Find where the given text appears and provide that cell's center as [X, Y] coordinate. 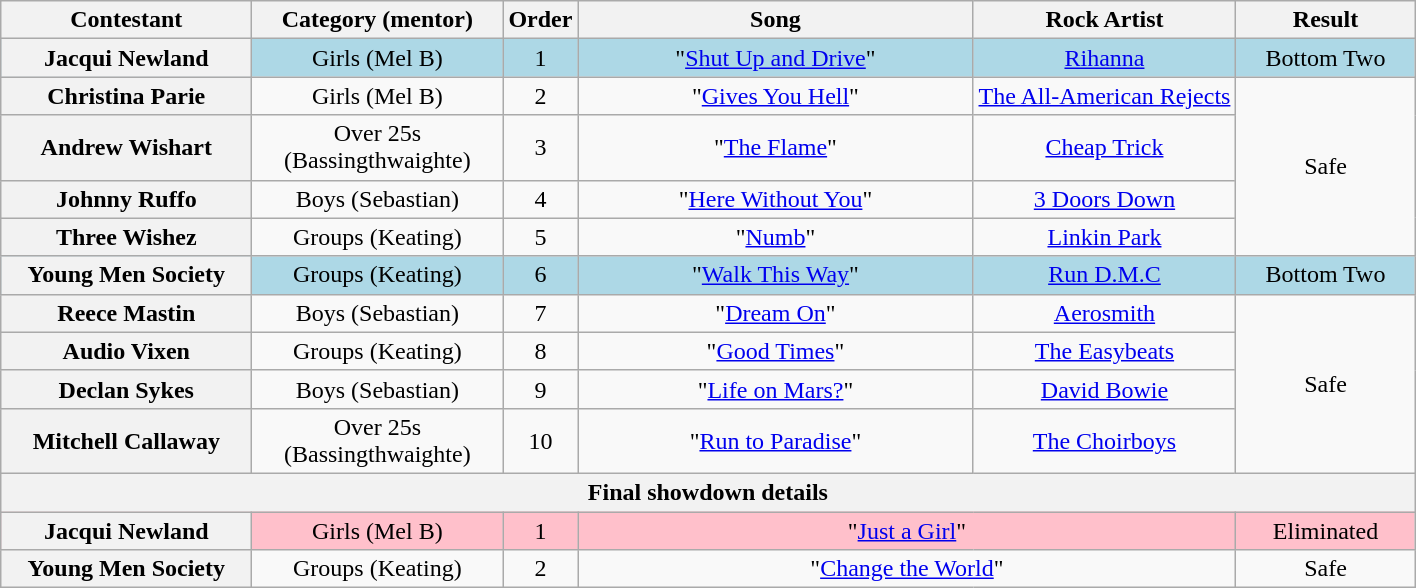
"Life on Mars?" [776, 389]
"Walk This Way" [776, 275]
"Numb" [776, 237]
5 [540, 237]
6 [540, 275]
7 [540, 313]
3 [540, 148]
Audio Vixen [126, 351]
Andrew Wishart [126, 148]
Three Wishez [126, 237]
Eliminated [1326, 531]
"The Flame" [776, 148]
"Shut Up and Drive" [776, 58]
Johnny Ruffo [126, 199]
"Run to Paradise" [776, 440]
Result [1326, 20]
Reece Mastin [126, 313]
Christina Parie [126, 96]
Run D.M.C [1104, 275]
Category (mentor) [378, 20]
9 [540, 389]
The All-American Rejects [1104, 96]
"Change the World" [907, 569]
Aerosmith [1104, 313]
David Bowie [1104, 389]
Linkin Park [1104, 237]
Declan Sykes [126, 389]
3 Doors Down [1104, 199]
Final showdown details [708, 492]
"Gives You Hell" [776, 96]
"Just a Girl" [907, 531]
The Choirboys [1104, 440]
Cheap Trick [1104, 148]
Mitchell Callaway [126, 440]
The Easybeats [1104, 351]
"Here Without You" [776, 199]
"Dream On" [776, 313]
Rihanna [1104, 58]
8 [540, 351]
"Good Times" [776, 351]
4 [540, 199]
Rock Artist [1104, 20]
Song [776, 20]
Contestant [126, 20]
10 [540, 440]
Order [540, 20]
